Return the [X, Y] coordinate for the center point of the cell that contains the specified text.  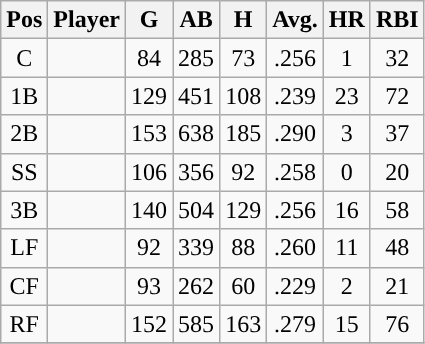
23 [346, 96]
152 [150, 324]
108 [244, 96]
638 [196, 134]
Pos [24, 20]
163 [244, 324]
.260 [296, 248]
73 [244, 58]
21 [397, 286]
76 [397, 324]
84 [150, 58]
1B [24, 96]
.258 [296, 172]
93 [150, 286]
262 [196, 286]
.239 [296, 96]
3 [346, 134]
SS [24, 172]
32 [397, 58]
72 [397, 96]
504 [196, 210]
Avg. [296, 20]
.229 [296, 286]
Player [87, 20]
3B [24, 210]
339 [196, 248]
.290 [296, 134]
106 [150, 172]
48 [397, 248]
RF [24, 324]
0 [346, 172]
G [150, 20]
58 [397, 210]
2 [346, 286]
585 [196, 324]
37 [397, 134]
15 [346, 324]
60 [244, 286]
140 [150, 210]
HR [346, 20]
285 [196, 58]
LF [24, 248]
356 [196, 172]
16 [346, 210]
CF [24, 286]
451 [196, 96]
AB [196, 20]
2B [24, 134]
185 [244, 134]
RBI [397, 20]
H [244, 20]
.279 [296, 324]
C [24, 58]
20 [397, 172]
153 [150, 134]
11 [346, 248]
1 [346, 58]
88 [244, 248]
